Locate the cell with the specified text and output its [x, y] center coordinate. 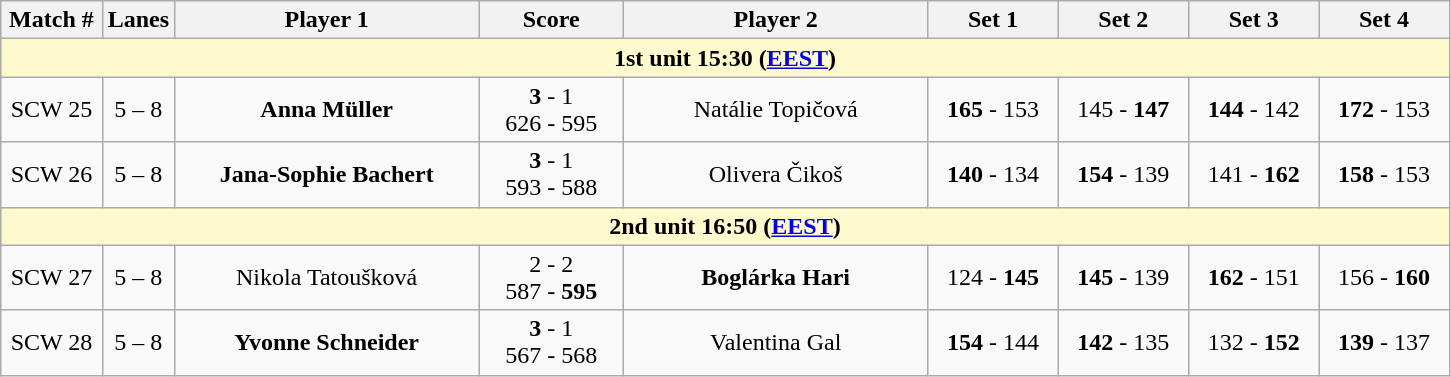
124 - 145 [993, 278]
SCW 28 [52, 342]
Nikola Tatoušková [327, 278]
2 - 2 587 - 595 [552, 278]
Jana-Sophie Bachert [327, 174]
Lanes [138, 20]
154 - 139 [1123, 174]
172 - 153 [1384, 110]
Natálie Topičová [776, 110]
3 - 1 593 - 588 [552, 174]
Player 1 [327, 20]
Anna Müller [327, 110]
Set 4 [1384, 20]
1st unit 15:30 (EEST) [725, 58]
Set 3 [1253, 20]
132 - 152 [1253, 342]
142 - 135 [1123, 342]
SCW 25 [52, 110]
Match # [52, 20]
Olivera Čikoš [776, 174]
Score [552, 20]
145 - 139 [1123, 278]
SCW 26 [52, 174]
Valentina Gal [776, 342]
141 - 162 [1253, 174]
156 - 160 [1384, 278]
165 - 153 [993, 110]
145 - 147 [1123, 110]
Player 2 [776, 20]
140 - 134 [993, 174]
Set 2 [1123, 20]
158 - 153 [1384, 174]
3 - 1 626 - 595 [552, 110]
154 - 144 [993, 342]
2nd unit 16:50 (EEST) [725, 226]
139 - 137 [1384, 342]
162 - 151 [1253, 278]
Boglárka Hari [776, 278]
SCW 27 [52, 278]
Set 1 [993, 20]
3 - 1 567 - 568 [552, 342]
144 - 142 [1253, 110]
Yvonne Schneider [327, 342]
